Determine the [X, Y] coordinate at the center of the cell enclosing the given text.  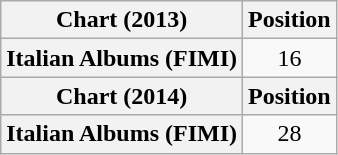
16 [290, 58]
Chart (2013) [122, 20]
28 [290, 134]
Chart (2014) [122, 96]
